Extract the (x, y) coordinate from the center of the cell holding the provided text.  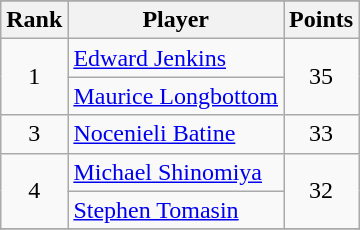
Player (176, 20)
Edward Jenkins (176, 58)
Stephen Tomasin (176, 210)
1 (34, 77)
3 (34, 134)
33 (322, 134)
4 (34, 191)
Michael Shinomiya (176, 172)
Nocenieli Batine (176, 134)
Maurice Longbottom (176, 96)
35 (322, 77)
32 (322, 191)
Rank (34, 20)
Points (322, 20)
